Identify which cell holds the provided text, then report its (X, Y) central coordinate. 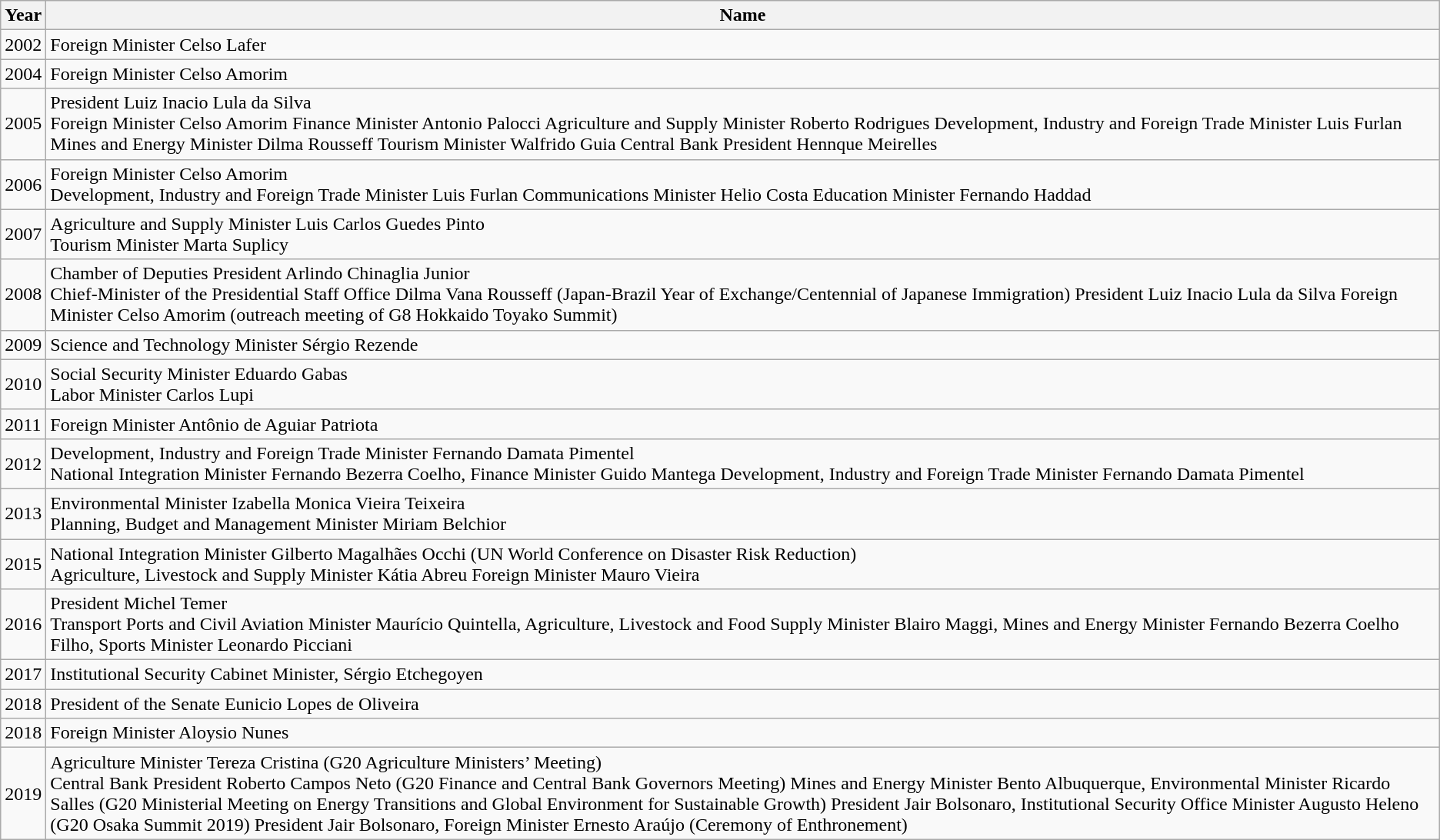
2002 (23, 45)
Foreign Minister Celso Lafer (743, 45)
2008 (23, 295)
2013 (23, 514)
2005 (23, 124)
President of the Senate Eunicio Lopes de Oliveira (743, 704)
Institutional Security Cabinet Minister, Sérgio Etchegoyen (743, 675)
Name (743, 15)
2006 (23, 185)
Foreign Minister Antônio de Aguiar Patriota (743, 424)
2015 (23, 563)
Foreign Minister Aloysio Nunes (743, 733)
2004 (23, 74)
Foreign Minister Celso Amorim (743, 74)
2012 (23, 463)
2010 (23, 385)
2016 (23, 625)
2011 (23, 424)
Environmental Minister Izabella Monica Vieira TeixeiraPlanning, Budget and Management Minister Miriam Belchior (743, 514)
2009 (23, 345)
Agriculture and Supply Minister Luis Carlos Guedes PintoTourism Minister Marta Suplicy (743, 234)
Social Security Minister Eduardo GabasLabor Minister Carlos Lupi (743, 385)
2019 (23, 794)
2017 (23, 675)
Science and Technology Minister Sérgio Rezende (743, 345)
2007 (23, 234)
Year (23, 15)
